Provide the (X, Y) coordinate of the cell's center where the given text is located.  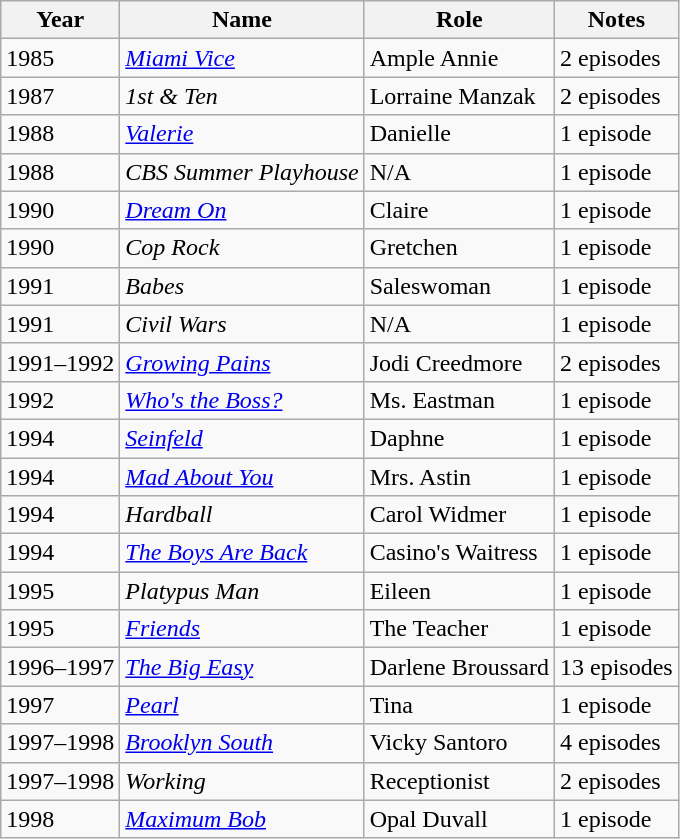
Year (60, 20)
Working (242, 781)
Dream On (242, 210)
Carol Widmer (459, 515)
Eileen (459, 591)
Tina (459, 705)
1987 (60, 96)
Lorraine Manzak (459, 96)
Saleswoman (459, 286)
Growing Pains (242, 362)
Casino's Waitress (459, 553)
The Boys Are Back (242, 553)
Brooklyn South (242, 743)
Name (242, 20)
1991–1992 (60, 362)
1st & Ten (242, 96)
Jodi Creedmore (459, 362)
1992 (60, 400)
Pearl (242, 705)
Babes (242, 286)
Daphne (459, 438)
Notes (617, 20)
Darlene Broussard (459, 667)
Gretchen (459, 248)
The Teacher (459, 629)
Platypus Man (242, 591)
Receptionist (459, 781)
4 episodes (617, 743)
CBS Summer Playhouse (242, 172)
Role (459, 20)
The Big Easy (242, 667)
Cop Rock (242, 248)
Friends (242, 629)
1998 (60, 819)
13 episodes (617, 667)
Danielle (459, 134)
1996–1997 (60, 667)
Opal Duvall (459, 819)
Claire (459, 210)
Who's the Boss? (242, 400)
Ms. Eastman (459, 400)
Vicky Santoro (459, 743)
Mrs. Astin (459, 477)
Hardball (242, 515)
Seinfeld (242, 438)
1985 (60, 58)
Civil Wars (242, 324)
Maximum Bob (242, 819)
Ample Annie (459, 58)
Valerie (242, 134)
1997 (60, 705)
Mad About You (242, 477)
Miami Vice (242, 58)
